Output the (X, Y) coordinate of the center of the cell containing the given text.  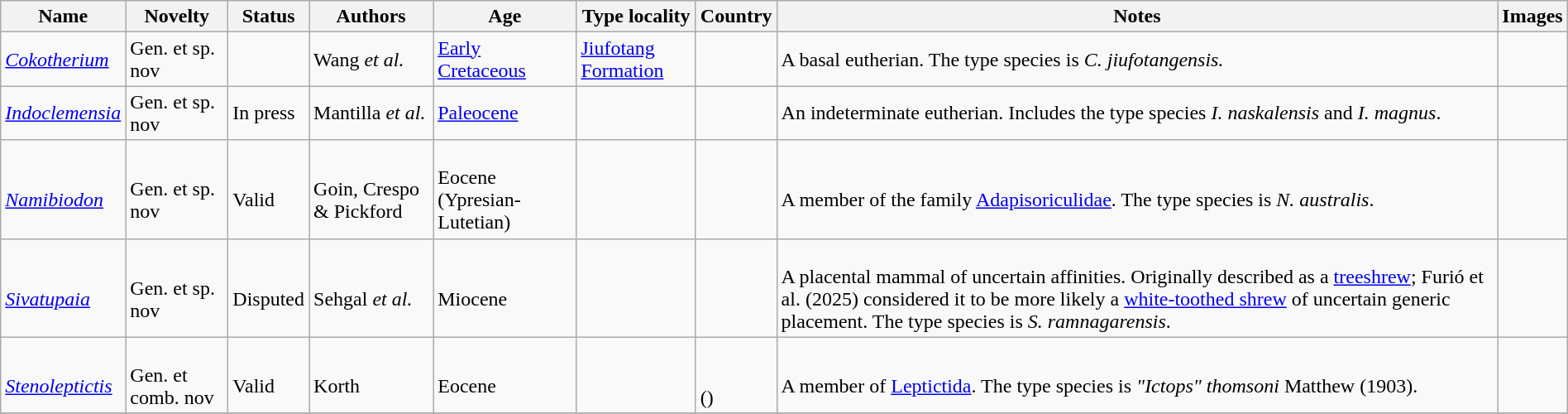
In press (269, 113)
Goin, Crespo & Pickford (371, 189)
Early Cretaceous (504, 60)
A member of Leptictida. The type species is "Ictops" thomsoni Matthew (1903). (1137, 375)
Age (504, 17)
Paleocene (504, 113)
Country (736, 17)
Miocene (504, 288)
Disputed (269, 288)
A member of the family Adapisoriculidae. The type species is N. australis. (1137, 189)
Namibiodon (63, 189)
Authors (371, 17)
Jiufotang Formation (636, 60)
() (736, 375)
Sivatupaia (63, 288)
Name (63, 17)
Eocene (Ypresian-Lutetian) (504, 189)
Images (1532, 17)
Notes (1137, 17)
Eocene (504, 375)
An indeterminate eutherian. Includes the type species I. naskalensis and I. magnus. (1137, 113)
Stenoleptictis (63, 375)
Novelty (177, 17)
Status (269, 17)
Wang et al. (371, 60)
Cokotherium (63, 60)
Mantilla et al. (371, 113)
Gen. et comb. nov (177, 375)
Indoclemensia (63, 113)
A basal eutherian. The type species is C. jiufotangensis. (1137, 60)
Korth (371, 375)
Sehgal et al. (371, 288)
Type locality (636, 17)
